Provide the (X, Y) coordinate of the cell's center where the given text is located.  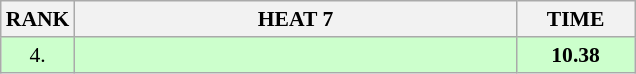
HEAT 7 (295, 19)
TIME (576, 19)
RANK (38, 19)
10.38 (576, 55)
4. (38, 55)
